For the text-containing cell, return its midpoint in (x, y) coordinate format. 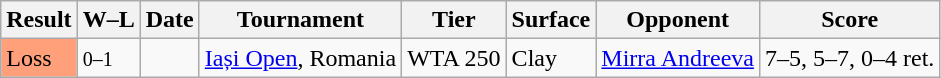
0–1 (108, 58)
Mirra Andreeva (678, 58)
Tier (454, 20)
Result (39, 20)
Score (849, 20)
Surface (551, 20)
W–L (108, 20)
Tournament (300, 20)
Opponent (678, 20)
Date (170, 20)
Iași Open, Romania (300, 58)
7–5, 5–7, 0–4 ret. (849, 58)
Clay (551, 58)
Loss (39, 58)
WTA 250 (454, 58)
